Find where the given text appears and provide that cell's center as [X, Y] coordinate. 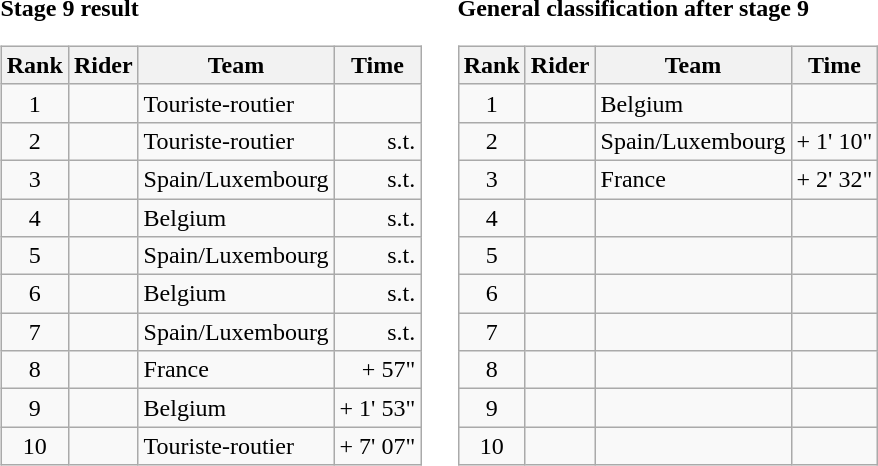
+ 57" [378, 370]
+ 2' 32" [834, 179]
+ 7' 07" [378, 446]
+ 1' 10" [834, 141]
+ 1' 53" [378, 408]
